Search for the cell housing the specified text and yield its [X, Y] center coordinate. 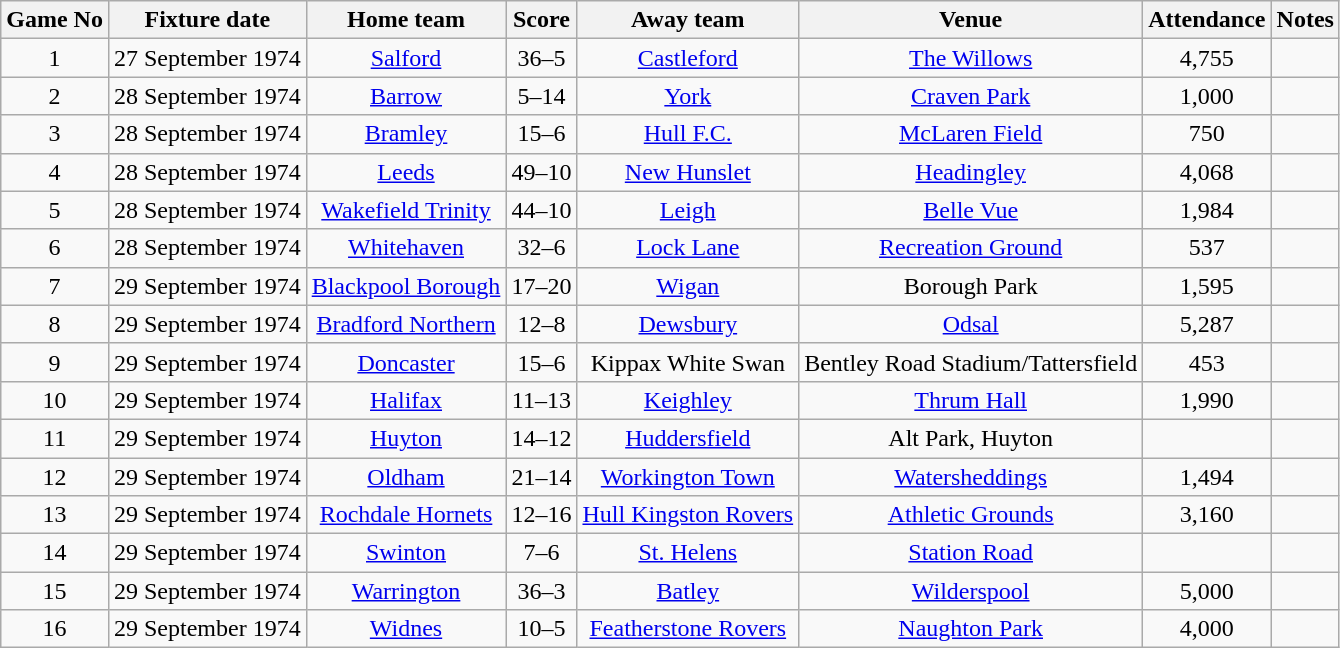
4,000 [1207, 629]
3 [55, 134]
Athletic Grounds [971, 515]
Leeds [406, 172]
49–10 [542, 172]
Fixture date [207, 20]
5,287 [1207, 324]
Bradford Northern [406, 324]
1,000 [1207, 96]
8 [55, 324]
2 [55, 96]
Naughton Park [971, 629]
Huddersfield [688, 438]
7–6 [542, 553]
Alt Park, Huyton [971, 438]
10–5 [542, 629]
10 [55, 400]
4,068 [1207, 172]
1,990 [1207, 400]
Salford [406, 58]
Odsal [971, 324]
Huyton [406, 438]
Away team [688, 20]
16 [55, 629]
Workington Town [688, 477]
Wilderspool [971, 591]
11 [55, 438]
Kippax White Swan [688, 362]
Recreation Ground [971, 248]
Station Road [971, 553]
453 [1207, 362]
Bentley Road Stadium/Tattersfield [971, 362]
Keighley [688, 400]
Oldham [406, 477]
Swinton [406, 553]
Game No [55, 20]
Rochdale Hornets [406, 515]
Castleford [688, 58]
15 [55, 591]
537 [1207, 248]
32–6 [542, 248]
Warrington [406, 591]
14 [55, 553]
Barrow [406, 96]
12 [55, 477]
9 [55, 362]
5 [55, 210]
17–20 [542, 286]
Thrum Hall [971, 400]
5,000 [1207, 591]
Batley [688, 591]
Dewsbury [688, 324]
Home team [406, 20]
Wigan [688, 286]
5–14 [542, 96]
11–13 [542, 400]
36–3 [542, 591]
York [688, 96]
12–16 [542, 515]
Lock Lane [688, 248]
Featherstone Rovers [688, 629]
Attendance [1207, 20]
Hull F.C. [688, 134]
Venue [971, 20]
Widnes [406, 629]
St. Helens [688, 553]
Borough Park [971, 286]
14–12 [542, 438]
Craven Park [971, 96]
7 [55, 286]
4,755 [1207, 58]
New Hunslet [688, 172]
Wakefield Trinity [406, 210]
27 September 1974 [207, 58]
1 [55, 58]
1,984 [1207, 210]
13 [55, 515]
21–14 [542, 477]
McLaren Field [971, 134]
3,160 [1207, 515]
44–10 [542, 210]
1,595 [1207, 286]
Whitehaven [406, 248]
Hull Kingston Rovers [688, 515]
Bramley [406, 134]
Halifax [406, 400]
4 [55, 172]
750 [1207, 134]
36–5 [542, 58]
Notes [1305, 20]
Headingley [971, 172]
Doncaster [406, 362]
The Willows [971, 58]
12–8 [542, 324]
Leigh [688, 210]
Score [542, 20]
Watersheddings [971, 477]
Blackpool Borough [406, 286]
1,494 [1207, 477]
Belle Vue [971, 210]
6 [55, 248]
